Return the [X, Y] coordinate for the center point of the cell that contains the specified text.  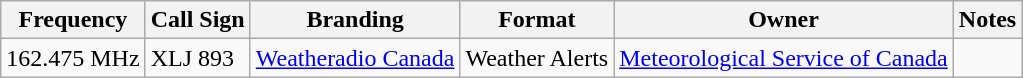
Weather Alerts [537, 58]
Owner [784, 20]
Notes [987, 20]
Format [537, 20]
162.475 MHz [73, 58]
Branding [355, 20]
Frequency [73, 20]
Call Sign [198, 20]
Weatheradio Canada [355, 58]
Meteorological Service of Canada [784, 58]
XLJ 893 [198, 58]
